Output the [x, y] coordinate of the center of the cell containing the given text.  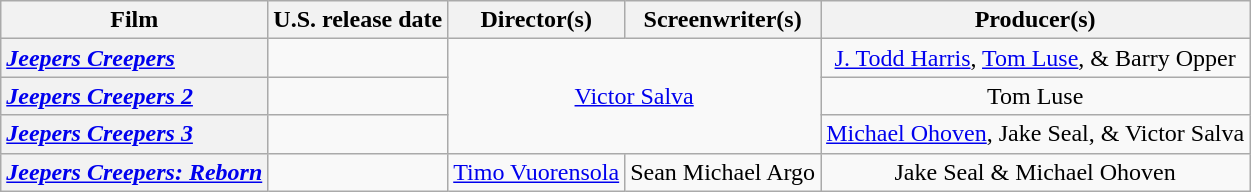
Sean Michael Argo [723, 172]
Film [134, 20]
Jeepers Creepers 2 [134, 96]
Producer(s) [1036, 20]
Jake Seal & Michael Ohoven [1036, 172]
Screenwriter(s) [723, 20]
Jeepers Creepers: Reborn [134, 172]
U.S. release date [358, 20]
Director(s) [536, 20]
Jeepers Creepers [134, 58]
Timo Vuorensola [536, 172]
Michael Ohoven, Jake Seal, & Victor Salva [1036, 134]
Victor Salva [634, 96]
Jeepers Creepers 3 [134, 134]
J. Todd Harris, Tom Luse, & Barry Opper [1036, 58]
Tom Luse [1036, 96]
